Find where the given text appears and provide that cell's center as [X, Y] coordinate. 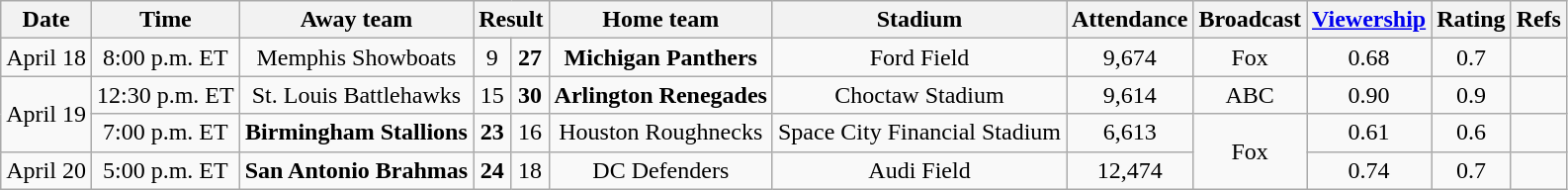
Result [511, 20]
Arlington Renegades [660, 95]
Audi Field [919, 170]
23 [492, 133]
0.9 [1471, 95]
Refs [1538, 20]
Time [165, 20]
Memphis Showboats [356, 57]
0.90 [1369, 95]
Home team [660, 20]
24 [492, 170]
27 [530, 57]
12:30 p.m. ET [165, 95]
8:00 p.m. ET [165, 57]
9,674 [1129, 57]
30 [530, 95]
5:00 p.m. ET [165, 170]
St. Louis Battlehawks [356, 95]
Ford Field [919, 57]
Michigan Panthers [660, 57]
April 20 [46, 170]
12,474 [1129, 170]
9 [492, 57]
DC Defenders [660, 170]
0.6 [1471, 133]
18 [530, 170]
0.68 [1369, 57]
15 [492, 95]
Birmingham Stallions [356, 133]
Space City Financial Stadium [919, 133]
6,613 [1129, 133]
San Antonio Brahmas [356, 170]
April 19 [46, 114]
0.74 [1369, 170]
Choctaw Stadium [919, 95]
Rating [1471, 20]
April 18 [46, 57]
Stadium [919, 20]
ABC [1250, 95]
Houston Roughnecks [660, 133]
Date [46, 20]
Away team [356, 20]
7:00 p.m. ET [165, 133]
Attendance [1129, 20]
Broadcast [1250, 20]
0.61 [1369, 133]
16 [530, 133]
9,614 [1129, 95]
Viewership [1369, 20]
